For the text-containing cell, return its midpoint in (X, Y) coordinate format. 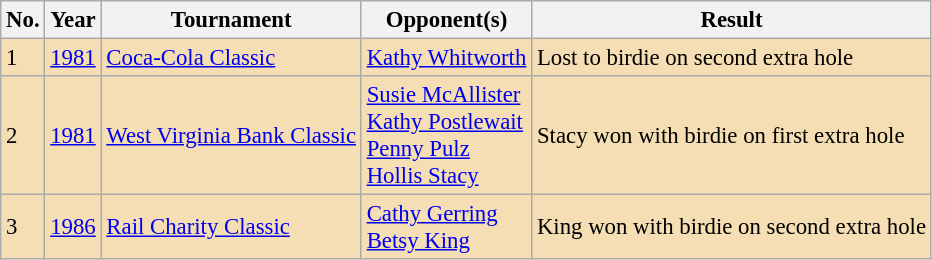
West Virginia Bank Classic (231, 136)
Year (73, 20)
Result (732, 20)
Kathy Whitworth (446, 58)
Coca-Cola Classic (231, 58)
2 (23, 136)
King won with birdie on second extra hole (732, 228)
Lost to birdie on second extra hole (732, 58)
No. (23, 20)
1 (23, 58)
Susie McAllister Kathy Postlewait Penny Pulz Hollis Stacy (446, 136)
Rail Charity Classic (231, 228)
Tournament (231, 20)
1986 (73, 228)
Cathy Gerring Betsy King (446, 228)
Opponent(s) (446, 20)
Stacy won with birdie on first extra hole (732, 136)
3 (23, 228)
